Return [x, y] of the center of cell containing provided text 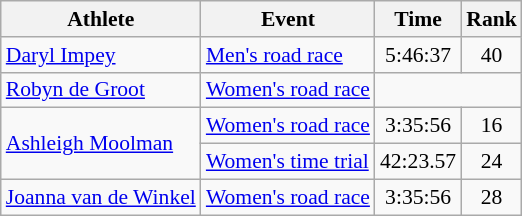
Rank [492, 19]
Joanna van de Winkel [101, 197]
16 [492, 126]
Time [418, 19]
40 [492, 55]
Robyn de Groot [101, 90]
42:23.57 [418, 162]
Daryl Impey [101, 55]
Ashleigh Moolman [101, 144]
Women's time trial [288, 162]
Men's road race [288, 55]
24 [492, 162]
28 [492, 197]
Athlete [101, 19]
5:46:37 [418, 55]
Event [288, 19]
